Return (X, Y) of the center of cell containing provided text 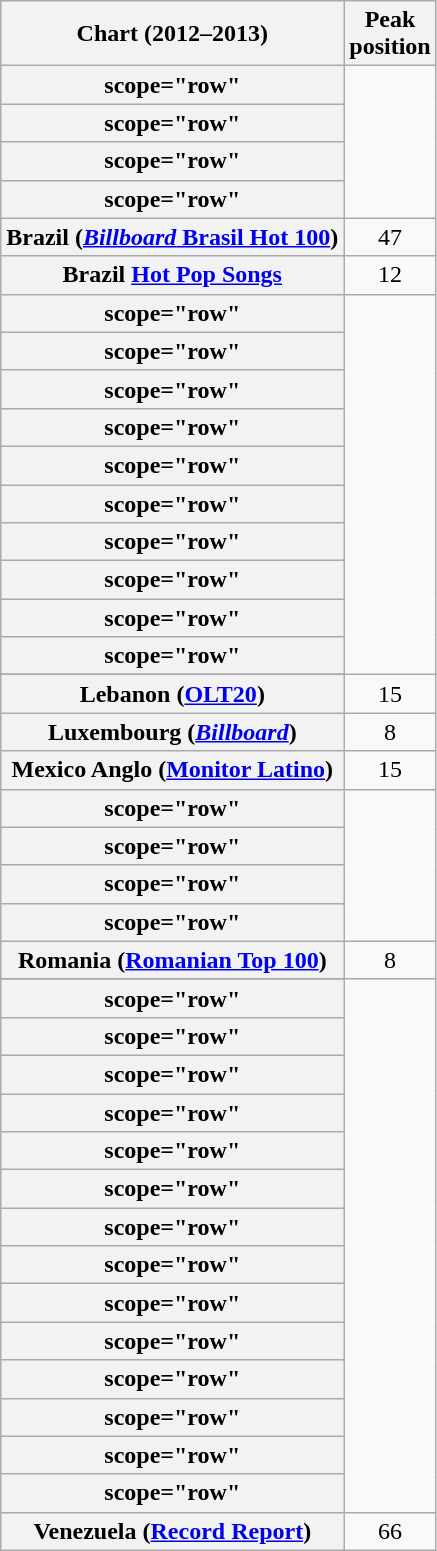
Venezuela (Record Report) (172, 1531)
Lebanon (OLT20) (172, 694)
Chart (2012–2013) (172, 34)
12 (390, 275)
47 (390, 237)
66 (390, 1531)
Peakposition (390, 34)
Brazil (Billboard Brasil Hot 100) (172, 237)
Mexico Anglo (Monitor Latino) (172, 770)
Brazil Hot Pop Songs (172, 275)
Luxembourg (Billboard) (172, 732)
Romania (Romanian Top 100) (172, 960)
